Find where the given text appears and provide that cell's center as (x, y) coordinate. 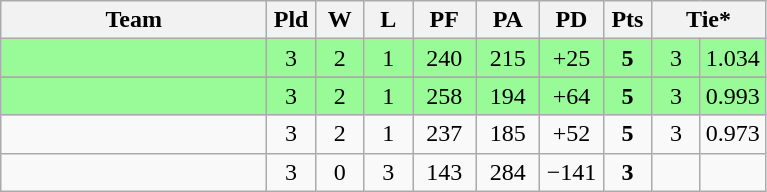
240 (444, 58)
PF (444, 20)
W (340, 20)
Tie* (709, 20)
−141 (572, 172)
PA (508, 20)
Pts (628, 20)
1.034 (732, 58)
Team (134, 20)
215 (508, 58)
0.973 (732, 134)
Pld (292, 20)
143 (444, 172)
0.993 (732, 96)
194 (508, 96)
258 (444, 96)
0 (340, 172)
PD (572, 20)
+52 (572, 134)
237 (444, 134)
185 (508, 134)
+25 (572, 58)
284 (508, 172)
+64 (572, 96)
L (388, 20)
